Scan for the cell matching the given text and deliver its (x, y) coordinate at center. 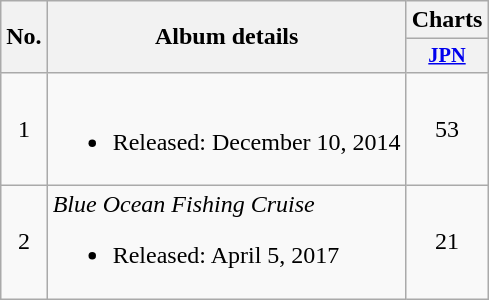
Released: December 10, 2014 (226, 128)
53 (447, 128)
21 (447, 242)
Blue Ocean Fishing CruiseReleased: April 5, 2017 (226, 242)
JPN (447, 56)
2 (24, 242)
Album details (226, 37)
1 (24, 128)
No. (24, 37)
Charts (447, 20)
